Detect which cell encompasses the target text, then output its (X, Y) center coordinate. 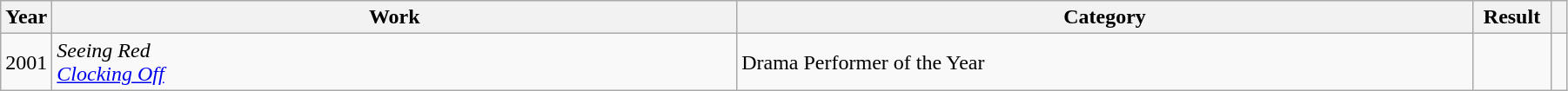
2001 (26, 62)
Category (1105, 17)
Seeing Red Clocking Off (395, 62)
Result (1511, 17)
Year (26, 17)
Work (395, 17)
Drama Performer of the Year (1105, 62)
